Search for the cell housing the specified text and yield its [x, y] center coordinate. 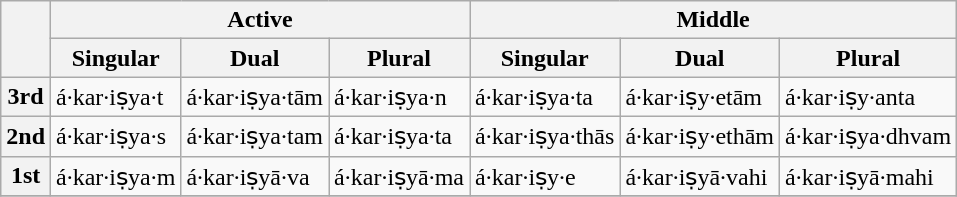
3rd [26, 97]
á·kar·iṣyā·mahi [868, 176]
Middle [714, 20]
á·kar·iṣy·etām [700, 97]
2nd [26, 136]
á·kar·iṣya·dhvam [868, 136]
á·kar·iṣya·t [116, 97]
á·kar·iṣy·ethām [700, 136]
á·kar·iṣya·tam [255, 136]
á·kar·iṣya·thās [545, 136]
á·kar·iṣya·m [116, 176]
1st [26, 176]
á·kar·iṣya·s [116, 136]
Active [260, 20]
á·kar·iṣyā·vahi [700, 176]
á·kar·iṣya·n [400, 97]
á·kar·iṣyā·ma [400, 176]
á·kar·iṣy·anta [868, 97]
á·kar·iṣyā·va [255, 176]
á·kar·iṣya·tām [255, 97]
á·kar·iṣy·e [545, 176]
